Detect which cell encompasses the target text, then output its [X, Y] center coordinate. 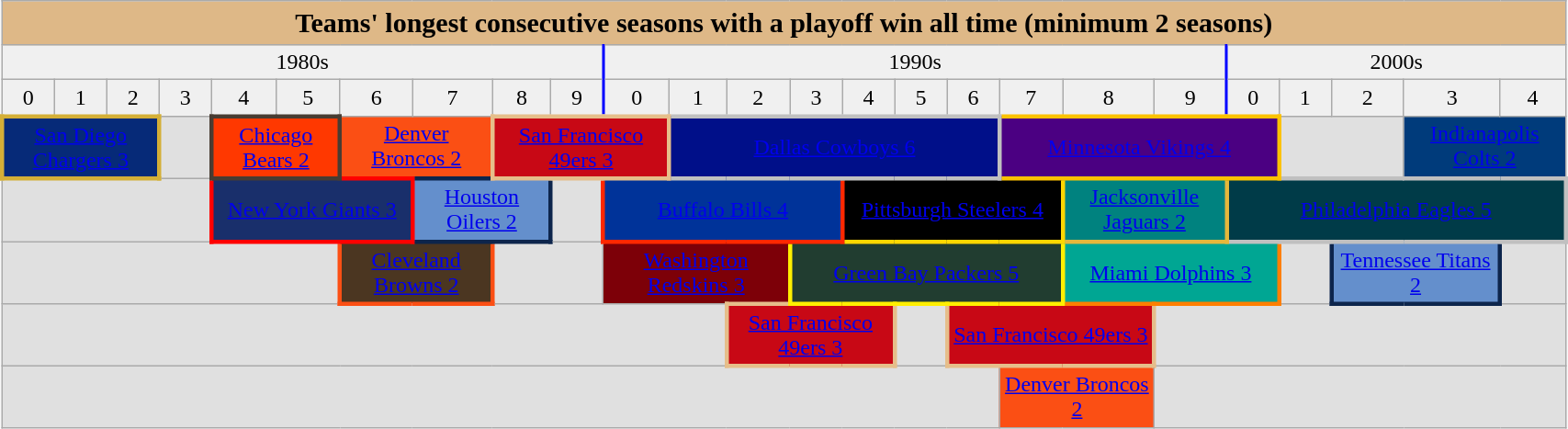
Houston Oilers 2 [481, 209]
Washington Redskins 3 [696, 272]
Minnesota Vikings 4 [1139, 147]
Dallas Cowboys 6 [834, 147]
1990s [915, 62]
Philadelphia Eagles 5 [1396, 209]
2000s [1396, 62]
Chicago Bears 2 [276, 147]
Teams' longest consecutive seasons with a playoff win all time (minimum 2 seasons) [784, 23]
San Diego Chargers 3 [81, 147]
Buffalo Bills 4 [723, 209]
Green Bay Packers 5 [926, 272]
Pittsburgh Steelers 4 [953, 209]
New York Giants 3 [312, 209]
Cleveland Browns 2 [416, 272]
1980s [303, 62]
Tennessee Titans 2 [1416, 272]
Indianapolis Colts 2 [1484, 147]
Miami Dolphins 3 [1171, 272]
Jacksonville Jaguars 2 [1145, 209]
